For the text-containing cell, return its midpoint in (x, y) coordinate format. 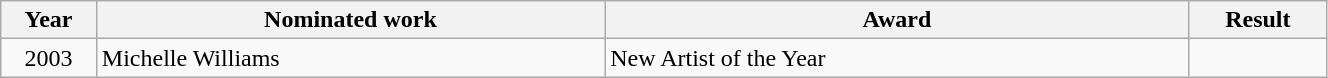
2003 (49, 58)
Michelle Williams (350, 58)
Nominated work (350, 20)
Award (898, 20)
New Artist of the Year (898, 58)
Year (49, 20)
Result (1258, 20)
